Provide the [x, y] coordinate of the cell's center where the given text is located.  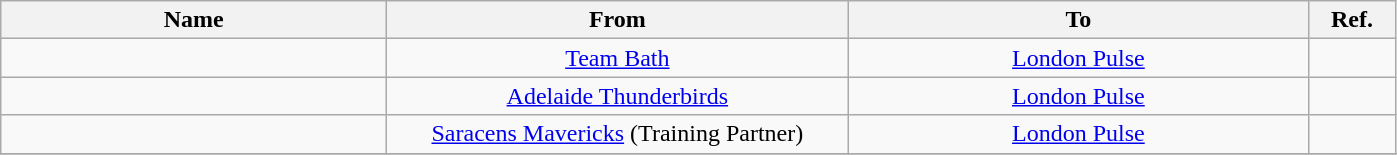
Name [194, 20]
Saracens Mavericks (Training Partner) [618, 134]
Adelaide Thunderbirds [618, 96]
To [1078, 20]
Ref. [1352, 20]
Team Bath [618, 58]
From [618, 20]
